Provide the (X, Y) coordinate of the cell's center where the given text is located.  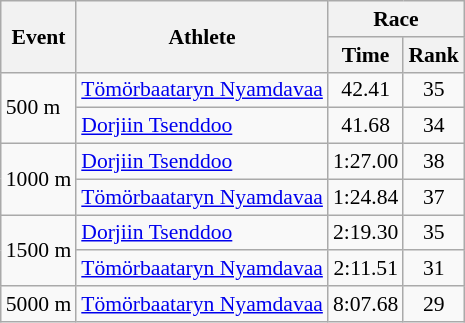
500 m (38, 108)
Race (396, 19)
2:19.30 (366, 233)
1000 m (38, 180)
Event (38, 36)
42.41 (366, 90)
Athlete (202, 36)
1:24.84 (366, 197)
31 (434, 269)
2:11.51 (366, 269)
1:27.00 (366, 162)
8:07.68 (366, 304)
Time (366, 55)
38 (434, 162)
37 (434, 197)
1500 m (38, 250)
41.68 (366, 126)
Rank (434, 55)
29 (434, 304)
5000 m (38, 304)
34 (434, 126)
